Pinpoint the cell where the given text exists, returning its (X, Y) midpoint coordinate. 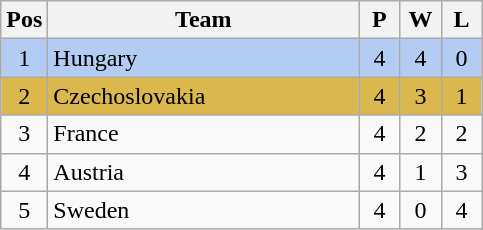
Hungary (204, 58)
Sweden (204, 210)
France (204, 134)
W (420, 20)
Pos (24, 20)
Czechoslovakia (204, 96)
L (462, 20)
Team (204, 20)
Austria (204, 172)
P (380, 20)
5 (24, 210)
